Identify which cell holds the provided text, then report its (X, Y) central coordinate. 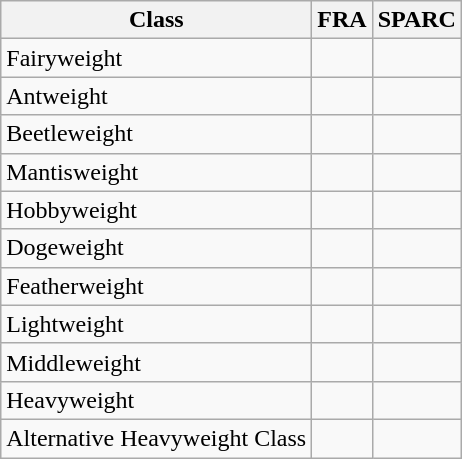
Heavyweight (156, 400)
Beetleweight (156, 134)
Lightweight (156, 324)
Middleweight (156, 362)
Alternative Heavyweight Class (156, 438)
SPARC (416, 20)
Dogeweight (156, 248)
Mantisweight (156, 172)
Featherweight (156, 286)
Antweight (156, 96)
FRA (342, 20)
Fairyweight (156, 58)
Hobbyweight (156, 210)
Class (156, 20)
